Find where the given text appears and provide that cell's center as [x, y] coordinate. 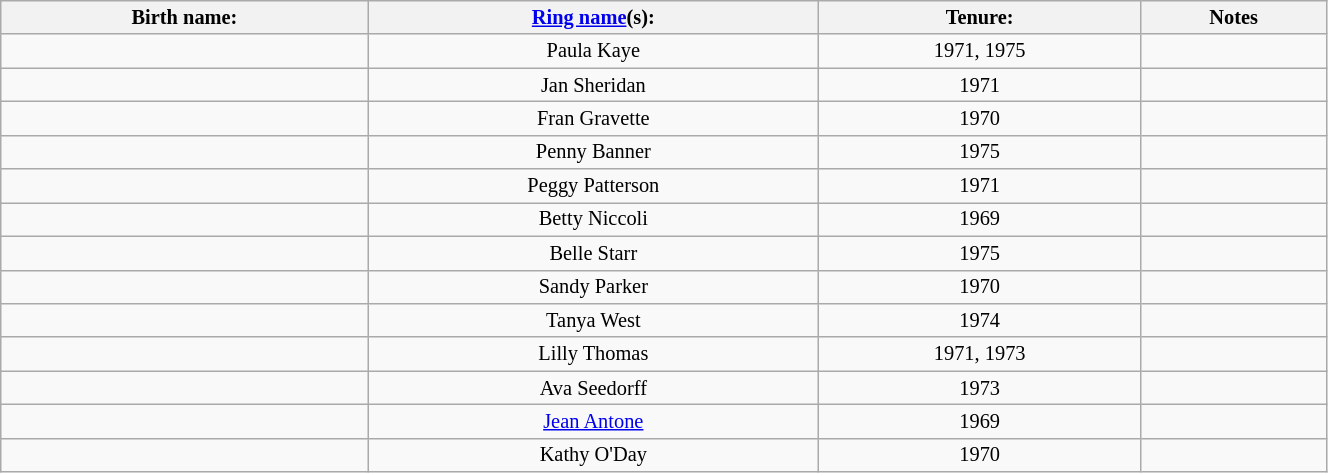
Birth name: [184, 17]
1973 [979, 388]
Belle Starr [593, 253]
Ring name(s): [593, 17]
Tenure: [979, 17]
Sandy Parker [593, 287]
Fran Gravette [593, 118]
Tanya West [593, 320]
Penny Banner [593, 152]
Paula Kaye [593, 51]
Betty Niccoli [593, 219]
1974 [979, 320]
Kathy O'Day [593, 455]
Lilly Thomas [593, 354]
1971, 1973 [979, 354]
Peggy Patterson [593, 186]
Jan Sheridan [593, 85]
1971, 1975 [979, 51]
Ava Seedorff [593, 388]
Jean Antone [593, 421]
Notes [1234, 17]
